Detect which cell encompasses the target text, then output its (X, Y) center coordinate. 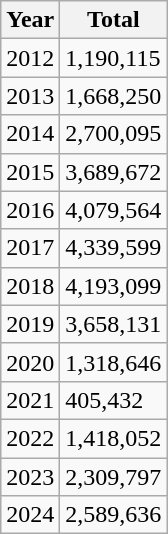
2012 (30, 58)
3,689,672 (114, 172)
2,589,636 (114, 515)
Year (30, 20)
2024 (30, 515)
2023 (30, 477)
2013 (30, 96)
2015 (30, 172)
1,418,052 (114, 438)
4,339,599 (114, 248)
4,079,564 (114, 210)
Total (114, 20)
3,658,131 (114, 324)
405,432 (114, 400)
2016 (30, 210)
1,668,250 (114, 96)
2018 (30, 286)
2,309,797 (114, 477)
2,700,095 (114, 134)
4,193,099 (114, 286)
2019 (30, 324)
2020 (30, 362)
2022 (30, 438)
1,190,115 (114, 58)
2021 (30, 400)
2017 (30, 248)
1,318,646 (114, 362)
2014 (30, 134)
